Output the [x, y] coordinate of the center of the cell containing the given text.  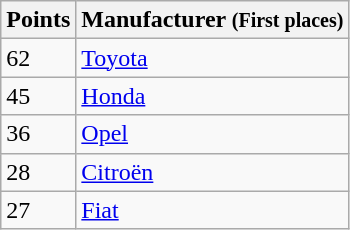
28 [38, 172]
Fiat [212, 210]
Points [38, 20]
Manufacturer (First places) [212, 20]
Toyota [212, 58]
Opel [212, 134]
Honda [212, 96]
Citroën [212, 172]
36 [38, 134]
62 [38, 58]
45 [38, 96]
27 [38, 210]
